For the text-containing cell, return its midpoint in [X, Y] coordinate format. 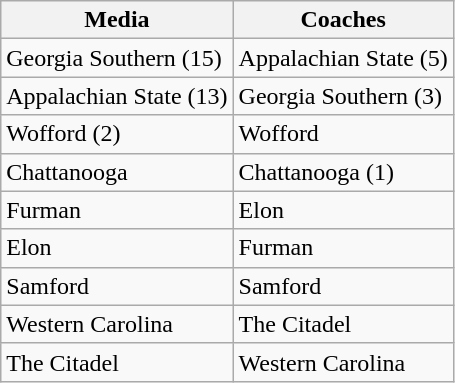
Georgia Southern (15) [117, 58]
Chattanooga [117, 172]
Georgia Southern (3) [343, 96]
Coaches [343, 20]
Appalachian State (5) [343, 58]
Appalachian State (13) [117, 96]
Media [117, 20]
Wofford [343, 134]
Wofford (2) [117, 134]
Chattanooga (1) [343, 172]
